Return [x, y] of the center of cell containing provided text 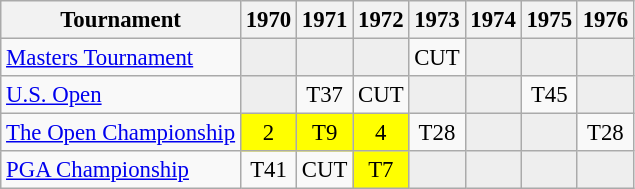
1974 [493, 20]
1973 [437, 20]
T41 [268, 170]
4 [381, 133]
2 [268, 133]
1975 [549, 20]
Tournament [121, 20]
The Open Championship [121, 133]
T7 [381, 170]
Masters Tournament [121, 58]
U.S. Open [121, 95]
PGA Championship [121, 170]
1971 [325, 20]
1976 [605, 20]
T9 [325, 133]
1972 [381, 20]
1970 [268, 20]
T45 [549, 95]
T37 [325, 95]
